Search for the cell housing the specified text and yield its (X, Y) center coordinate. 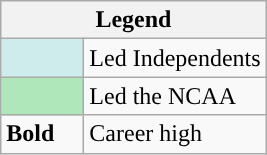
Career high (175, 134)
Legend (134, 20)
Led Independents (175, 58)
Bold (42, 134)
Led the NCAA (175, 96)
